For the text-containing cell, return its midpoint in [x, y] coordinate format. 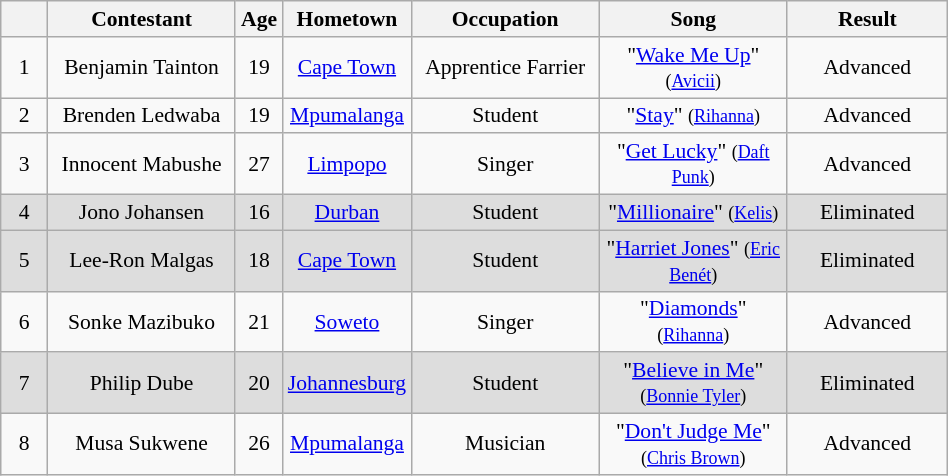
Hometown [347, 19]
Sonke Mazibuko [142, 322]
"Wake Me Up" (Avicii) [693, 68]
Contestant [142, 19]
Benjamin Tainton [142, 68]
21 [258, 322]
"Believe in Me" (Bonnie Tyler) [693, 384]
Johannesburg [347, 384]
Soweto [347, 322]
"Get Lucky" (Daft Punk) [693, 164]
4 [24, 213]
"Stay" (Rihanna) [693, 116]
Durban [347, 213]
Innocent Mabushe [142, 164]
Lee-Ron Malgas [142, 260]
Age [258, 19]
Apprentice Farrier [505, 68]
"Millionaire" (Kelis) [693, 213]
"Harriet Jones" (Eric Benét) [693, 260]
Brenden Ledwaba [142, 116]
16 [258, 213]
Occupation [505, 19]
6 [24, 322]
18 [258, 260]
"Diamonds" (Rihanna) [693, 322]
1 [24, 68]
20 [258, 384]
Musician [505, 444]
8 [24, 444]
3 [24, 164]
Result [867, 19]
Musa Sukwene [142, 444]
7 [24, 384]
Jono Johansen [142, 213]
Song [693, 19]
5 [24, 260]
27 [258, 164]
2 [24, 116]
Limpopo [347, 164]
Philip Dube [142, 384]
26 [258, 444]
"Don't Judge Me" (Chris Brown) [693, 444]
